Search for the cell housing the specified text and yield its (X, Y) center coordinate. 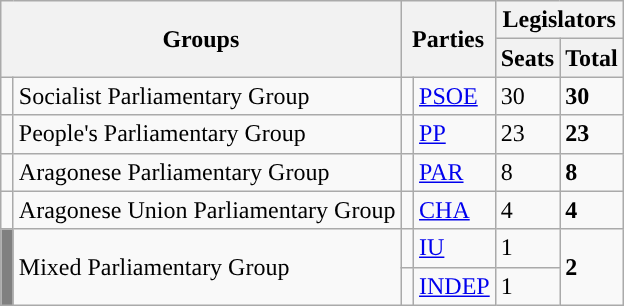
CHA (455, 210)
IU (455, 248)
PAR (455, 172)
INDEP (455, 286)
People's Parliamentary Group (207, 134)
Groups (201, 39)
PSOE (455, 96)
Parties (448, 39)
PP (455, 134)
Legislators (559, 20)
Aragonese Union Parliamentary Group (207, 210)
Mixed Parliamentary Group (207, 267)
2 (592, 267)
Total (592, 58)
Seats (527, 58)
Aragonese Parliamentary Group (207, 172)
Socialist Parliamentary Group (207, 96)
